Return the (X, Y) coordinate for the center point of the cell that contains the specified text.  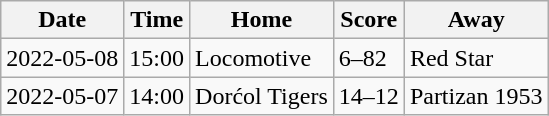
Dorćol Tigers (262, 96)
Locomotive (262, 58)
Home (262, 20)
6–82 (368, 58)
Partizan 1953 (476, 96)
15:00 (157, 58)
2022-05-08 (62, 58)
14–12 (368, 96)
Time (157, 20)
Score (368, 20)
Date (62, 20)
Red Star (476, 58)
14:00 (157, 96)
Away (476, 20)
2022-05-07 (62, 96)
